Search for the cell housing the specified text and yield its [X, Y] center coordinate. 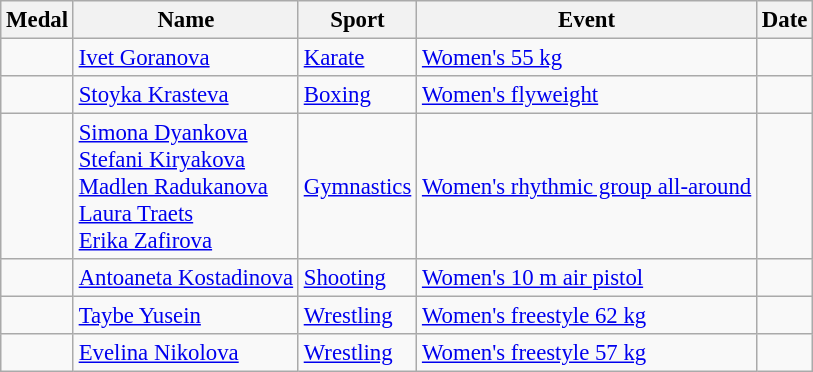
Medal [38, 20]
Women's rhythmic group all-around [587, 187]
Ivet Goranova [186, 58]
Gymnastics [357, 187]
Women's freestyle 62 kg [587, 316]
Women's 55 kg [587, 58]
Women's freestyle 57 kg [587, 353]
Women's 10 m air pistol [587, 278]
Boxing [357, 95]
Event [587, 20]
Stoyka Krasteva [186, 95]
Simona DyankovaStefani KiryakovaMadlen RadukanovaLaura TraetsErika Zafirova [186, 187]
Karate [357, 58]
Evelina Nikolova [186, 353]
Date [785, 20]
Women's flyweight [587, 95]
Sport [357, 20]
Antoaneta Kostadinova [186, 278]
Taybe Yusein [186, 316]
Shooting [357, 278]
Name [186, 20]
